Locate the cell with the specified text and output its (X, Y) center coordinate. 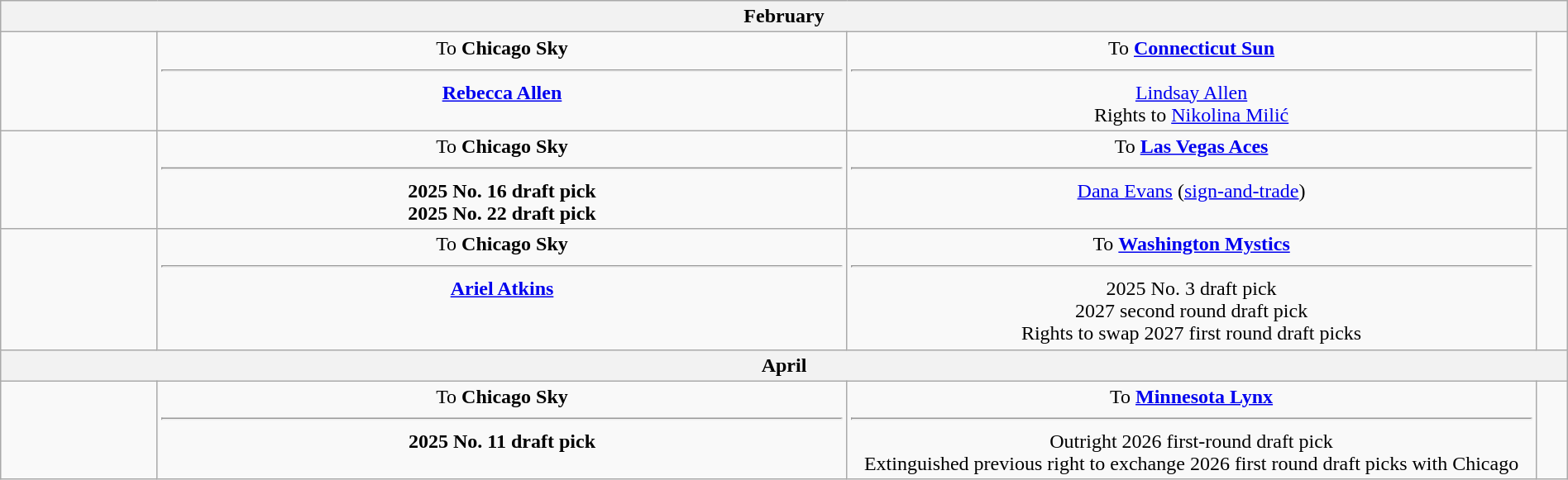
To Chicago Sky2025 No. 11 draft pick (502, 430)
To Washington Mystics2025 No. 3 draft pick2027 second round draft pickRights to swap 2027 first round draft picks (1192, 289)
April (784, 365)
To Minnesota LynxOutright 2026 first-round draft pickExtinguished previous right to exchange 2026 first round draft picks with Chicago (1192, 430)
To Chicago SkyAriel Atkins (502, 289)
To Las Vegas AcesDana Evans (sign-and-trade) (1192, 180)
February (784, 17)
To Chicago SkyRebecca Allen (502, 81)
To Chicago Sky2025 No. 16 draft pick2025 No. 22 draft pick (502, 180)
To Connecticut SunLindsay AllenRights to Nikolina Milić (1192, 81)
